Scan for the cell matching the given text and deliver its (x, y) coordinate at center. 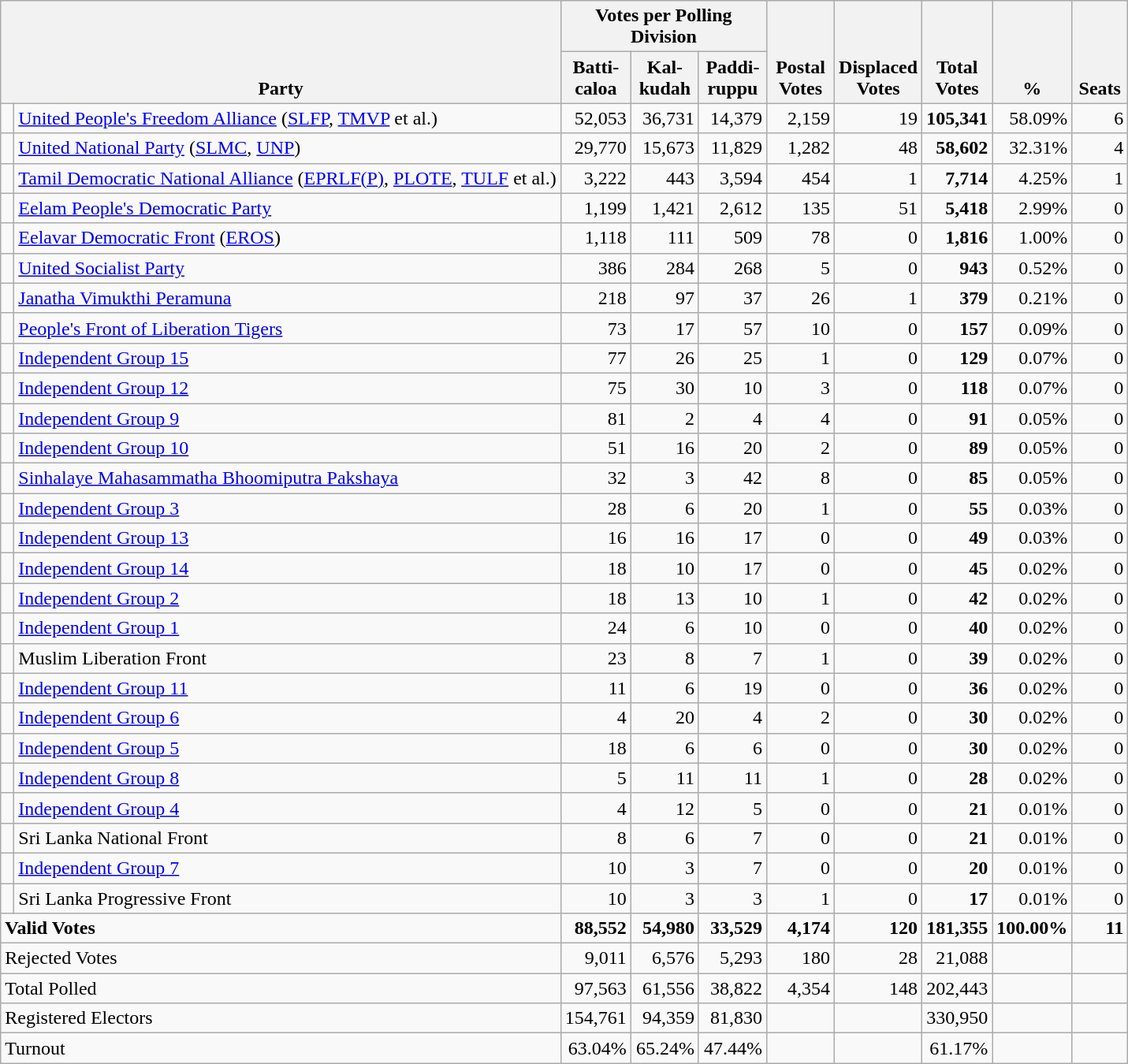
Independent Group 1 (287, 628)
88,552 (596, 928)
2.99% (1033, 208)
32 (596, 478)
23 (596, 658)
Independent Group 13 (287, 538)
1,816 (957, 238)
Independent Group 12 (287, 388)
6,576 (665, 958)
154,761 (596, 1018)
People's Front of Liberation Tigers (287, 328)
58.09% (1033, 118)
89 (957, 448)
97,563 (596, 988)
Independent Group 9 (287, 419)
11,829 (732, 148)
25 (732, 358)
Eelavar Democratic Front (EROS) (287, 238)
284 (665, 268)
55 (957, 508)
Independent Group 10 (287, 448)
5,418 (957, 208)
81 (596, 419)
12 (665, 808)
Batti-caloa (596, 77)
36,731 (665, 118)
77 (596, 358)
52,053 (596, 118)
Sinhalaye Mahasammatha Bhoomiputra Pakshaya (287, 478)
Independent Group 11 (287, 688)
1,199 (596, 208)
91 (957, 419)
% (1033, 52)
2,159 (800, 118)
Janatha Vimukthi Peramuna (287, 298)
1,118 (596, 238)
Turnout (281, 1048)
100.00% (1033, 928)
29,770 (596, 148)
2,612 (732, 208)
United People's Freedom Alliance (SLFP, TMVP et al.) (287, 118)
58,602 (957, 148)
379 (957, 298)
Tamil Democratic National Alliance (EPRLF(P), PLOTE, TULF et al.) (287, 178)
57 (732, 328)
105,341 (957, 118)
Independent Group 4 (287, 808)
0.52% (1033, 268)
40 (957, 628)
Rejected Votes (281, 958)
Total Votes (957, 52)
Independent Group 6 (287, 718)
4,174 (800, 928)
386 (596, 268)
Registered Electors (281, 1018)
120 (878, 928)
148 (878, 988)
Independent Group 5 (287, 748)
1.00% (1033, 238)
135 (800, 208)
Sri Lanka National Front (287, 838)
39 (957, 658)
15,673 (665, 148)
9,011 (596, 958)
61.17% (957, 1048)
United Socialist Party (287, 268)
3,594 (732, 178)
Party (281, 52)
47.44% (732, 1048)
1,282 (800, 148)
24 (596, 628)
3,222 (596, 178)
129 (957, 358)
36 (957, 688)
Eelam People's Democratic Party (287, 208)
268 (732, 268)
21,088 (957, 958)
13 (665, 598)
Paddi-ruppu (732, 77)
Valid Votes (281, 928)
118 (957, 388)
0.21% (1033, 298)
94,359 (665, 1018)
37 (732, 298)
75 (596, 388)
Independent Group 14 (287, 568)
61,556 (665, 988)
38,822 (732, 988)
7,714 (957, 178)
443 (665, 178)
85 (957, 478)
PostalVotes (800, 52)
Independent Group 8 (287, 778)
45 (957, 568)
202,443 (957, 988)
United National Party (SLMC, UNP) (287, 148)
157 (957, 328)
81,830 (732, 1018)
32.31% (1033, 148)
Kal-kudah (665, 77)
111 (665, 238)
Independent Group 7 (287, 868)
Independent Group 15 (287, 358)
Total Polled (281, 988)
1,421 (665, 208)
4.25% (1033, 178)
97 (665, 298)
330,950 (957, 1018)
Independent Group 3 (287, 508)
Votes per Polling Division (664, 27)
181,355 (957, 928)
54,980 (665, 928)
78 (800, 238)
943 (957, 268)
73 (596, 328)
Independent Group 2 (287, 598)
48 (878, 148)
4,354 (800, 988)
33,529 (732, 928)
509 (732, 238)
65.24% (665, 1048)
454 (800, 178)
14,379 (732, 118)
DisplacedVotes (878, 52)
0.09% (1033, 328)
Seats (1100, 52)
218 (596, 298)
5,293 (732, 958)
49 (957, 538)
180 (800, 958)
63.04% (596, 1048)
Sri Lanka Progressive Front (287, 898)
Muslim Liberation Front (287, 658)
